For the text-containing cell, return its midpoint in (x, y) coordinate format. 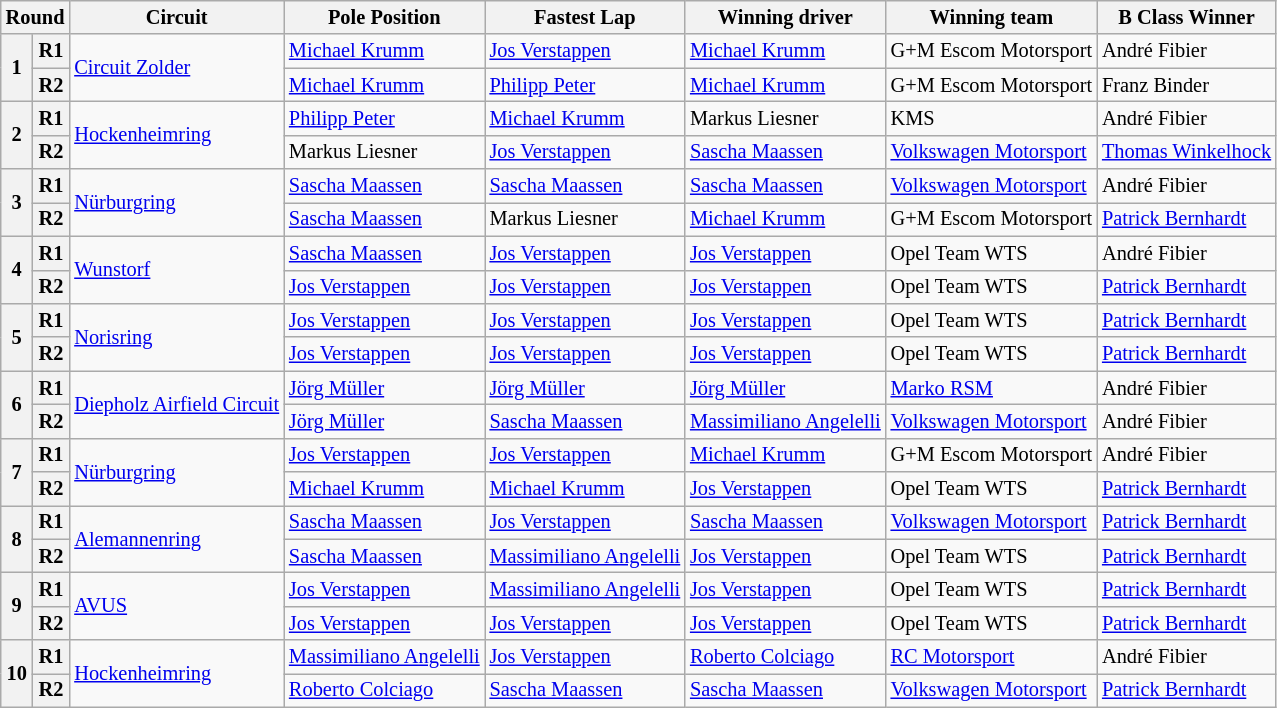
9 (17, 606)
4 (17, 270)
Thomas Winkelhock (1186, 152)
B Class Winner (1186, 17)
Round (36, 17)
Franz Binder (1186, 85)
2 (17, 134)
1 (17, 68)
10 (17, 674)
3 (17, 202)
Norisring (176, 336)
7 (17, 472)
Alemannenring (176, 538)
6 (17, 404)
Winning team (992, 17)
Fastest Lap (586, 17)
5 (17, 336)
AVUS (176, 606)
Circuit (176, 17)
RC Motorsport (992, 657)
Circuit Zolder (176, 68)
Diepholz Airfield Circuit (176, 404)
Wunstorf (176, 270)
Marko RSM (992, 388)
8 (17, 538)
KMS (992, 118)
Pole Position (384, 17)
Winning driver (786, 17)
